Return [X, Y] of the center of cell containing provided text 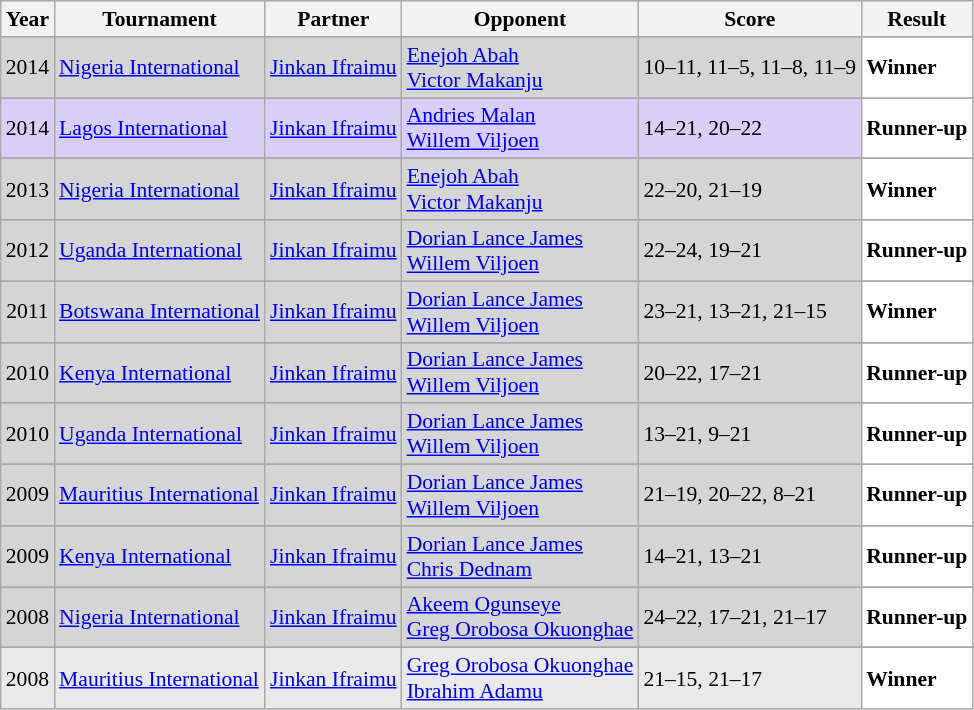
Dorian Lance James Chris Dednam [520, 556]
13–21, 9–21 [750, 434]
Akeem Ogunseye Greg Orobosa Okuonghae [520, 618]
14–21, 20–22 [750, 128]
2011 [28, 312]
Tournament [160, 19]
Andries Malan Willem Viljoen [520, 128]
24–22, 17–21, 21–17 [750, 618]
Year [28, 19]
20–22, 17–21 [750, 372]
23–21, 13–21, 21–15 [750, 312]
21–19, 20–22, 8–21 [750, 496]
2012 [28, 250]
Partner [334, 19]
22–20, 21–19 [750, 190]
22–24, 19–21 [750, 250]
Greg Orobosa Okuonghae Ibrahim Adamu [520, 678]
Result [916, 19]
10–11, 11–5, 11–8, 11–9 [750, 68]
Score [750, 19]
Botswana International [160, 312]
Opponent [520, 19]
Lagos International [160, 128]
21–15, 21–17 [750, 678]
14–21, 13–21 [750, 556]
2013 [28, 190]
